Search for the cell housing the specified text and yield its [X, Y] center coordinate. 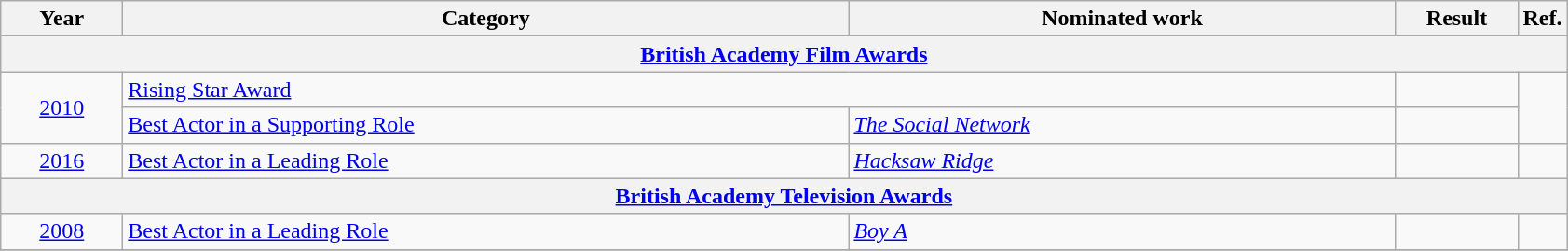
Nominated work [1122, 19]
2010 [61, 107]
British Academy Film Awards [784, 54]
Hacksaw Ridge [1122, 160]
Result [1457, 19]
The Social Network [1122, 125]
2016 [61, 160]
Ref. [1543, 19]
British Academy Television Awards [784, 196]
2008 [61, 231]
Rising Star Award [759, 90]
Year [61, 19]
Boy A [1122, 231]
Category [486, 19]
Best Actor in a Supporting Role [486, 125]
